Output the [X, Y] coordinate of the center of the cell containing the given text.  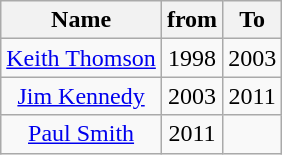
Name [82, 20]
To [252, 20]
Paul Smith [82, 134]
Keith Thomson [82, 58]
1998 [192, 58]
from [192, 20]
Jim Kennedy [82, 96]
